Search for the cell housing the specified text and yield its [X, Y] center coordinate. 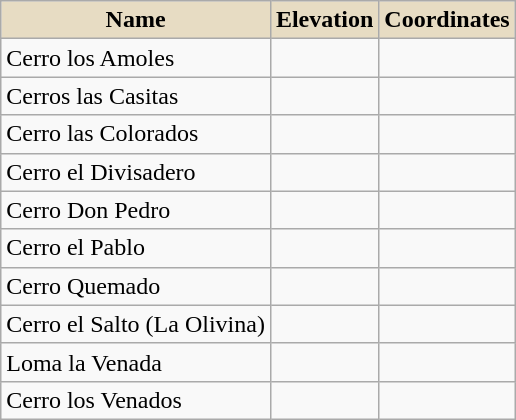
Coordinates [447, 20]
Cerro las Colorados [136, 134]
Cerro el Divisadero [136, 172]
Loma la Venada [136, 362]
Name [136, 20]
Cerro Quemado [136, 286]
Cerro los Amoles [136, 58]
Cerro Don Pedro [136, 210]
Cerro el Pablo [136, 248]
Cerro los Venados [136, 400]
Cerro el Salto (La Olivina) [136, 324]
Elevation [324, 20]
Cerros las Casitas [136, 96]
